From the cell containing the given text, extract its center point as [X, Y] coordinate. 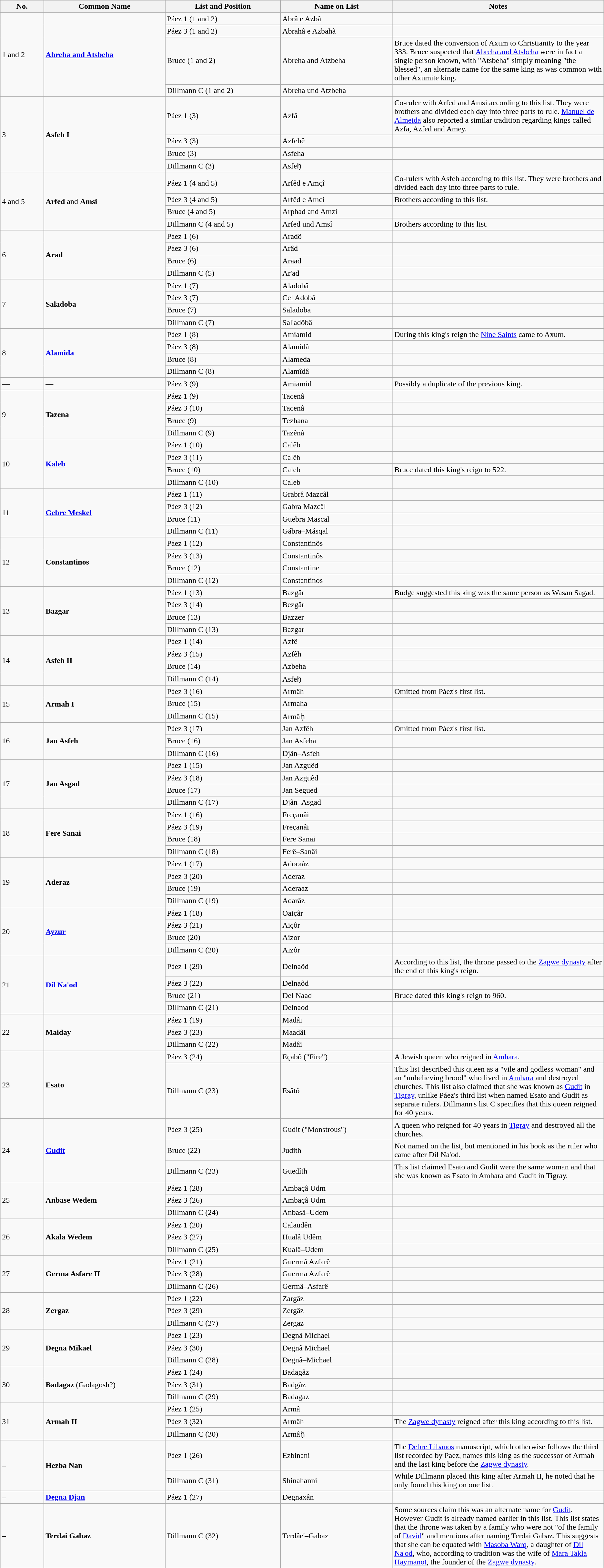
Alamîdâ [337, 372]
Jan Asgad [105, 784]
Páez 3 (16) [223, 691]
Páez 1 (19) [223, 1020]
Jan Azfêh [337, 729]
Azfâ [337, 116]
Páez 1 (21) [223, 1262]
Bruce (7) [223, 310]
Djân–Asfeh [337, 753]
Dillmann C (29) [223, 1397]
Páez 3 (6) [223, 249]
Possibly a duplicate of the previous king. [498, 384]
Páez 3 (10) [223, 408]
According to this list, the throne passed to the Zagwe dynasty after the end of this king's reign. [498, 966]
Asfeh II [105, 660]
Judith [337, 1150]
Páez 3 (11) [223, 457]
This list claimed Esato and Gudit were the same woman and that she was known as Esato in Amhara and Gudit in Tigray. [498, 1171]
7 [22, 304]
Arphad and Amzi [337, 212]
Bruce dated this king's reign to 522. [498, 470]
Bruce (17) [223, 790]
19 [22, 882]
23 [22, 1084]
Maiday [105, 1032]
Páez 1 (25) [223, 1409]
Guerma Azfarê [337, 1274]
Páez 3 (29) [223, 1311]
Sal'adôbâ [337, 322]
Constantine [337, 568]
Armah I [105, 704]
Dillmann C (27) [223, 1323]
Bruce (16) [223, 741]
Azbeha [337, 666]
Páez 3 (22) [223, 983]
Delnaod [337, 1008]
Dillmann C (3) [223, 166]
Páez 1 (11) [223, 494]
Páez 1 (15) [223, 766]
Dillmann C (9) [223, 433]
Páez 1 (28) [223, 1188]
Bruce dated this king's reign to 960. [498, 995]
Degnâ–Michael [337, 1360]
Arfed und Amsî [337, 224]
Kualâ–Udem [337, 1249]
Aizor [337, 938]
Abrâ e Azbâ [337, 19]
Dillmann C (5) [223, 273]
Esâtô [337, 1091]
Páez 3 (13) [223, 556]
Germâ–Asfarê [337, 1286]
Ferê–Sanâi [337, 851]
Páez 3 (18) [223, 778]
Dillmann C (21) [223, 1008]
Páez 3 (20) [223, 876]
Badagaz [337, 1397]
16 [22, 741]
6 [22, 255]
Páez 1 (3) [223, 116]
Azfêh [337, 654]
Páez 1 (24) [223, 1372]
During this king's reign the Nine Saints came to Axum. [498, 335]
Terdâe'–Gabaz [337, 1536]
Bruce (13) [223, 617]
Dillmann C (8) [223, 372]
Páez 1 (6) [223, 236]
Azfehê [337, 141]
Páez 3 (28) [223, 1274]
Arâd [337, 249]
15 [22, 704]
Dillmann C (14) [223, 679]
Páez 3 (25) [223, 1129]
Guedîth [337, 1171]
Anbasâ–Udem [337, 1213]
Páez 3 (8) [223, 347]
Páez 3 (23) [223, 1032]
List and Position [223, 6]
Bruce (19) [223, 888]
Asfeh I [105, 134]
Bruce (15) [223, 704]
Araad [337, 261]
8 [22, 353]
Tezhana [337, 421]
Páez 1 (4 and 5) [223, 183]
Páez 3 (19) [223, 827]
Páez 1 (16) [223, 815]
Ayzur [105, 932]
Aradô [337, 236]
Dillmann C (31) [223, 1480]
Páez 3 (21) [223, 925]
Hualâ Udêm [337, 1237]
Páez 3 (14) [223, 605]
29 [22, 1348]
Ezbinani [337, 1455]
Aizôr [337, 950]
A queen who reigned for 40 years in Tigray and destroyed all the churches. [498, 1129]
Calaudên [337, 1225]
While Dillmann placed this king after Armah II, he noted that he only found this king on one list. [498, 1480]
24 [22, 1150]
Bruce (14) [223, 666]
Adarâz [337, 901]
Anbase Wedem [105, 1200]
Bruce (18) [223, 839]
30 [22, 1384]
Páez 3 (32) [223, 1421]
1 and 2 [22, 55]
Dillmann C (20) [223, 950]
Páez 1 (27) [223, 1497]
Dillmann C (26) [223, 1286]
12 [22, 562]
The Zagwe dynasty reigned after this king according to this list. [498, 1421]
Dillmann C (12) [223, 580]
31 [22, 1422]
Páez 3 (1 and 2) [223, 31]
Bruce (9) [223, 421]
9 [22, 414]
Páez 3 (26) [223, 1200]
Notes [498, 6]
Kaleb [105, 463]
Akala Wedem [105, 1237]
Terdai Gabaz [105, 1536]
Dillmann C (4 and 5) [223, 224]
Not named on the list, but mentioned in his book as the ruler who came after Dil Na'od. [498, 1150]
Páez 1 (18) [223, 913]
Alamidâ [337, 347]
Gudit ("Monstrous") [337, 1129]
Esato [105, 1084]
Abreha and Atsbeha [105, 55]
Páez 3 (31) [223, 1384]
Bruce (11) [223, 519]
Dillmann C (24) [223, 1213]
Bazzer [337, 617]
No. [22, 6]
Bruce (12) [223, 568]
17 [22, 784]
Germa Asfare II [105, 1274]
Bruce (10) [223, 470]
Zargâz [337, 1298]
27 [22, 1274]
Arfêd e Amci [337, 199]
Badgâz [337, 1384]
Guebra Mascal [337, 519]
Páez 3 (27) [223, 1237]
Páez 3 (30) [223, 1348]
Ar'ad [337, 273]
Páez 1 (8) [223, 335]
Maadâi [337, 1032]
11 [22, 513]
Páez 1 (13) [223, 593]
Tazênâ [337, 433]
Dillmann C (13) [223, 629]
Gabra Mazcâl [337, 506]
Gábra–Másqal [337, 531]
Grabrâ Mazcâl [337, 494]
Zergâz [337, 1311]
Dillmann C (11) [223, 531]
A Jewish queen who reigned in Amhara. [498, 1057]
Páez 1 (12) [223, 544]
Abreha and Atzbeha [337, 61]
Dillmann C (28) [223, 1360]
Páez 1 (10) [223, 445]
Degnaxân [337, 1497]
Asfeha [337, 153]
Dillmann C (17) [223, 802]
Armah II [105, 1422]
Jan Asfeha [337, 741]
Páez 3 (7) [223, 298]
Dillmann C (19) [223, 901]
Aderaaz [337, 888]
Páez 3 (17) [223, 729]
Páez 3 (4 and 5) [223, 199]
Aiçôr [337, 925]
Bruce (1 and 2) [223, 61]
Dillmann C (32) [223, 1536]
20 [22, 932]
Djân–Asgad [337, 802]
25 [22, 1200]
Del Naad [337, 995]
3 [22, 134]
14 [22, 660]
Cel Adobâ [337, 298]
28 [22, 1311]
Oaiçâr [337, 913]
Name on List [337, 6]
Azfê [337, 642]
13 [22, 611]
Hezba Nan [105, 1465]
Common Name [105, 6]
Páez 1 (1 and 2) [223, 19]
Páez 3 (15) [223, 654]
Dillmann C (15) [223, 716]
Páez 1 (9) [223, 396]
Bruce (22) [223, 1150]
26 [22, 1237]
Alameda [337, 359]
Dil Na'od [105, 985]
Adoraâz [337, 864]
Páez 1 (22) [223, 1298]
Shinahanni [337, 1480]
Dillmann C (1 and 2) [223, 90]
Dillmann C (30) [223, 1434]
Gebre Meskel [105, 513]
Dillmann C (22) [223, 1044]
Bazgâr [337, 593]
Gudit [105, 1150]
Dillmann C (7) [223, 322]
Páez 1 (7) [223, 285]
21 [22, 985]
Dillmann C (10) [223, 482]
Bezgâr [337, 605]
Badagaz (Gadagosh?) [105, 1384]
Páez 3 (24) [223, 1057]
Páez 1 (29) [223, 966]
Guermâ Azfarê [337, 1262]
4 and 5 [22, 201]
Alamida [105, 353]
Tazena [105, 414]
Eçabô ("Fire") [337, 1057]
Páez 1 (23) [223, 1335]
10 [22, 463]
Degna Djan [105, 1497]
Páez 3 (12) [223, 506]
Co-rulers with Asfeh according to this list. They were brothers and divided each day into three parts to rule. [498, 183]
Bruce (3) [223, 153]
Bruce (4 and 5) [223, 212]
Páez 1 (20) [223, 1225]
Badagâz [337, 1372]
Armâ [337, 1409]
Páez 3 (9) [223, 384]
Dillmann C (25) [223, 1249]
Arfêd e Amçî [337, 183]
18 [22, 833]
Bruce (6) [223, 261]
Armaha [337, 704]
Bruce (8) [223, 359]
Páez 1 (17) [223, 864]
Budge suggested this king was the same person as Wasan Sagad. [498, 593]
Bruce (20) [223, 938]
Páez 3 (3) [223, 141]
Dillmann C (16) [223, 753]
Abrahâ e Azbahã [337, 31]
22 [22, 1032]
Arfed and Amsi [105, 201]
Aladobâ [337, 285]
Abreha und Atzbeha [337, 90]
Jan Asfeh [105, 741]
Bruce (21) [223, 995]
Jan Segued [337, 790]
Degna Mikael [105, 1348]
Arad [105, 255]
Páez 1 (14) [223, 642]
Dillmann C (18) [223, 851]
Páez 1 (26) [223, 1455]
